Detect which cell encompasses the target text, then output its [x, y] center coordinate. 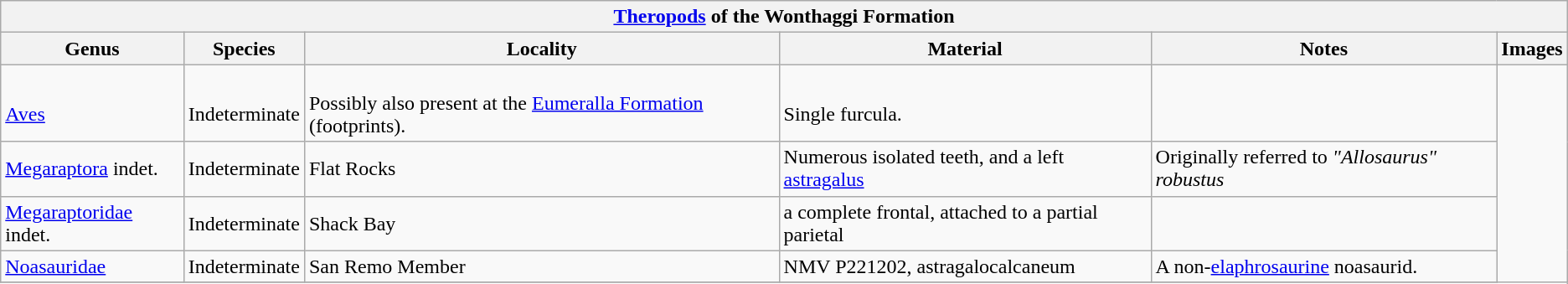
A non-elaphrosaurine noasaurid. [1323, 266]
Theropods of the Wonthaggi Formation [784, 17]
Originally referred to "Allosaurus" robustus [1323, 169]
Genus [92, 49]
Megaraptora indet. [92, 169]
NMV P221202, astragalocalcaneum [965, 266]
Locality [541, 49]
Shack Bay [541, 223]
Aves [92, 103]
Notes [1323, 49]
San Remo Member [541, 266]
Flat Rocks [541, 169]
Noasauridae [92, 266]
Possibly also present at the Eumeralla Formation (footprints). [541, 103]
a complete frontal, attached to a partial parietal [965, 223]
Material [965, 49]
Images [1532, 49]
Single furcula. [965, 103]
Megaraptoridae indet. [92, 223]
Species [244, 49]
Numerous isolated teeth, and a left astragalus [965, 169]
